Find where the given text appears and provide that cell's center as [X, Y] coordinate. 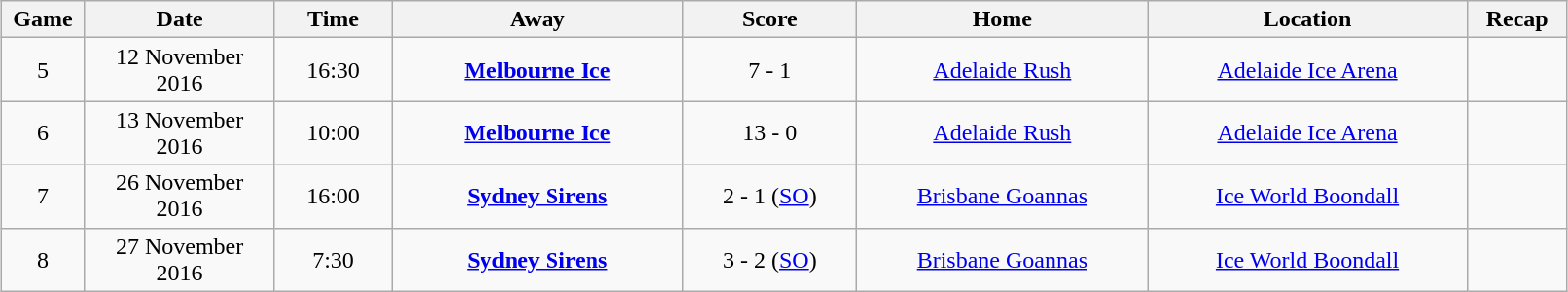
Recap [1517, 19]
12 November 2016 [179, 70]
Time [333, 19]
2 - 1 (SO) [770, 197]
7 - 1 [770, 70]
16:30 [333, 70]
26 November 2016 [179, 197]
Score [770, 19]
8 [43, 259]
27 November 2016 [179, 259]
Date [179, 19]
6 [43, 132]
Game [43, 19]
13 November 2016 [179, 132]
7 [43, 197]
Home [1002, 19]
3 - 2 (SO) [770, 259]
Location [1307, 19]
10:00 [333, 132]
5 [43, 70]
7:30 [333, 259]
13 - 0 [770, 132]
Away [537, 19]
16:00 [333, 197]
